Determine the [x, y] coordinate at the center of the cell enclosing the given text.  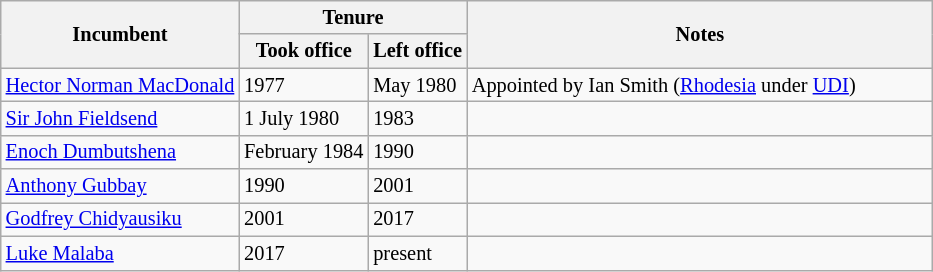
Luke Malaba [120, 253]
Anthony Gubbay [120, 186]
Notes [700, 34]
Took office [304, 51]
1983 [418, 118]
Godfrey Chidyausiku [120, 219]
present [418, 253]
1 July 1980 [304, 118]
February 1984 [304, 152]
1977 [304, 85]
Hector Norman MacDonald [120, 85]
Left office [418, 51]
Tenure [353, 17]
Appointed by Ian Smith (Rhodesia under UDI) [700, 85]
Enoch Dumbutshena [120, 152]
Incumbent [120, 34]
Sir John Fieldsend [120, 118]
May 1980 [418, 85]
